Identify which cell holds the provided text, then report its [x, y] central coordinate. 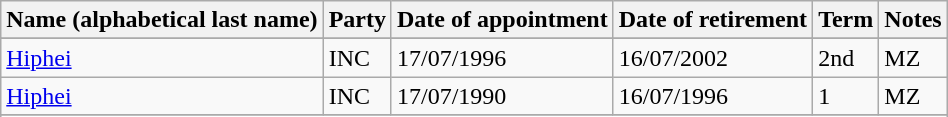
17/07/1996 [502, 58]
16/07/1996 [712, 96]
Notes [913, 20]
Term [846, 20]
16/07/2002 [712, 58]
17/07/1990 [502, 96]
Name (alphabetical last name) [162, 20]
1 [846, 96]
2nd [846, 58]
Party [357, 20]
Date of retirement [712, 20]
Date of appointment [502, 20]
